Pinpoint the cell where the given text exists, returning its (X, Y) midpoint coordinate. 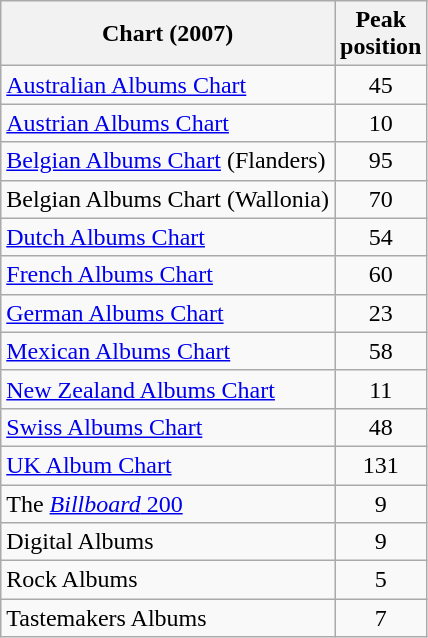
23 (380, 313)
UK Album Chart (168, 465)
11 (380, 389)
Belgian Albums Chart (Flanders) (168, 161)
54 (380, 237)
Australian Albums Chart (168, 85)
The Billboard 200 (168, 503)
60 (380, 275)
Belgian Albums Chart (Wallonia) (168, 199)
Swiss Albums Chart (168, 427)
95 (380, 161)
New Zealand Albums Chart (168, 389)
Dutch Albums Chart (168, 237)
10 (380, 123)
German Albums Chart (168, 313)
48 (380, 427)
Rock Albums (168, 580)
58 (380, 351)
French Albums Chart (168, 275)
Mexican Albums Chart (168, 351)
45 (380, 85)
Austrian Albums Chart (168, 123)
5 (380, 580)
Chart (2007) (168, 34)
Peakposition (380, 34)
131 (380, 465)
Tastemakers Albums (168, 618)
7 (380, 618)
70 (380, 199)
Digital Albums (168, 542)
